For the text-containing cell, return its midpoint in [X, Y] coordinate format. 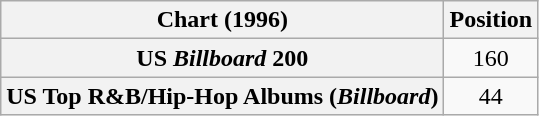
Chart (1996) [222, 20]
44 [491, 96]
US Top R&B/Hip-Hop Albums (Billboard) [222, 96]
US Billboard 200 [222, 58]
160 [491, 58]
Position [491, 20]
